From the cell containing the given text, extract its center point as (X, Y) coordinate. 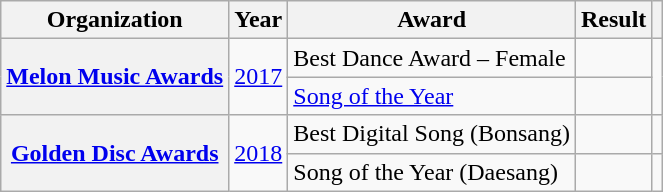
Award (432, 20)
Song of the Year (432, 96)
Melon Music Awards (115, 77)
2018 (258, 153)
Best Dance Award – Female (432, 58)
Song of the Year (Daesang) (432, 172)
Organization (115, 20)
Result (613, 20)
Best Digital Song (Bonsang) (432, 134)
Golden Disc Awards (115, 153)
Year (258, 20)
2017 (258, 77)
